Search for the cell housing the specified text and yield its [X, Y] center coordinate. 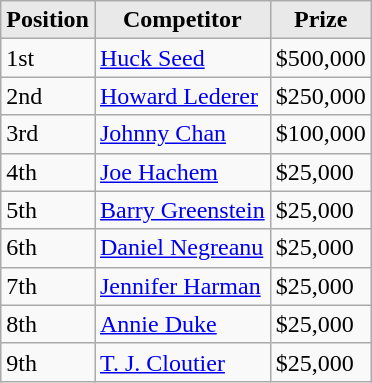
T. J. Cloutier [182, 362]
Joe Hachem [182, 172]
Howard Lederer [182, 96]
Barry Greenstein [182, 210]
1st [48, 58]
$250,000 [320, 96]
$100,000 [320, 134]
Jennifer Harman [182, 286]
Annie Duke [182, 324]
Daniel Negreanu [182, 248]
Huck Seed [182, 58]
5th [48, 210]
4th [48, 172]
7th [48, 286]
Johnny Chan [182, 134]
3rd [48, 134]
Position [48, 20]
9th [48, 362]
6th [48, 248]
$500,000 [320, 58]
2nd [48, 96]
Prize [320, 20]
Competitor [182, 20]
8th [48, 324]
